Identify which cell holds the provided text, then report its [x, y] central coordinate. 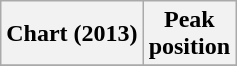
Peakposition [189, 34]
Chart (2013) [72, 34]
